Output the [X, Y] coordinate of the center of the cell containing the given text.  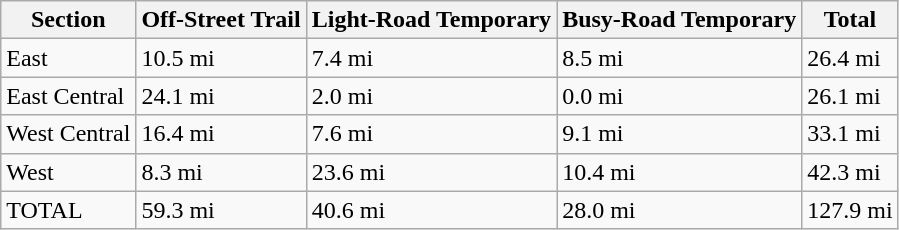
TOTAL [68, 210]
10.5 mi [221, 58]
East Central [68, 96]
2.0 mi [431, 96]
28.0 mi [680, 210]
7.4 mi [431, 58]
Light-Road Temporary [431, 20]
24.1 mi [221, 96]
59.3 mi [221, 210]
9.1 mi [680, 134]
Off-Street Trail [221, 20]
8.5 mi [680, 58]
42.3 mi [850, 172]
127.9 mi [850, 210]
33.1 mi [850, 134]
0.0 mi [680, 96]
8.3 mi [221, 172]
26.1 mi [850, 96]
West [68, 172]
Section [68, 20]
West Central [68, 134]
Total [850, 20]
East [68, 58]
16.4 mi [221, 134]
Busy-Road Temporary [680, 20]
40.6 mi [431, 210]
23.6 mi [431, 172]
10.4 mi [680, 172]
26.4 mi [850, 58]
7.6 mi [431, 134]
